Extract the [X, Y] coordinate from the center of the cell holding the provided text.  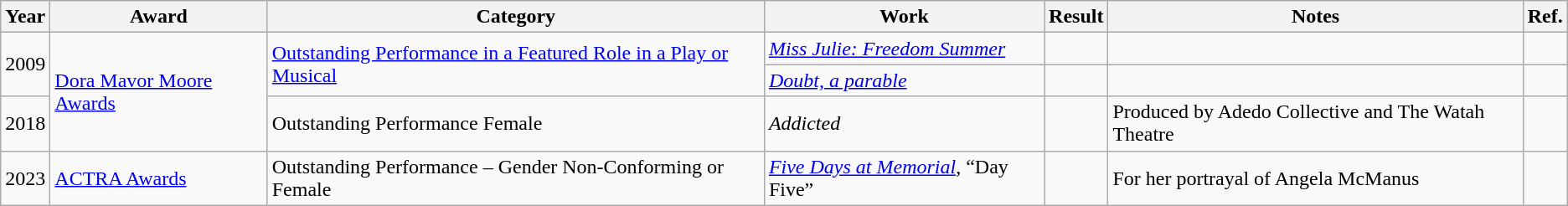
Award [159, 17]
Miss Julie: Freedom Summer [904, 49]
2009 [25, 64]
Addicted [904, 124]
Ref. [1545, 17]
Outstanding Performance – Gender Non-Conforming or Female [516, 178]
For her portrayal of Angela McManus [1315, 178]
2023 [25, 178]
Year [25, 17]
Category [516, 17]
Dora Mavor Moore Awards [159, 92]
2018 [25, 124]
Doubt, a parable [904, 80]
Five Days at Memorial, “Day Five” [904, 178]
Result [1076, 17]
Work [904, 17]
ACTRA Awards [159, 178]
Notes [1315, 17]
Outstanding Performance Female [516, 124]
Outstanding Performance in a Featured Role in a Play or Musical [516, 64]
Produced by Adedo Collective and The Watah Theatre [1315, 124]
